Capture the cell that displays the provided text and extract its [x, y] central coordinate. 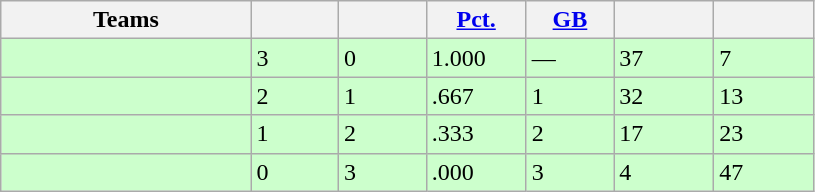
.667 [476, 96]
23 [764, 134]
1.000 [476, 58]
47 [764, 172]
7 [764, 58]
.333 [476, 134]
32 [664, 96]
13 [764, 96]
— [570, 58]
GB [570, 20]
37 [664, 58]
17 [664, 134]
4 [664, 172]
Teams [126, 20]
.000 [476, 172]
Pct. [476, 20]
